Locate the cell with the specified text and output its (X, Y) center coordinate. 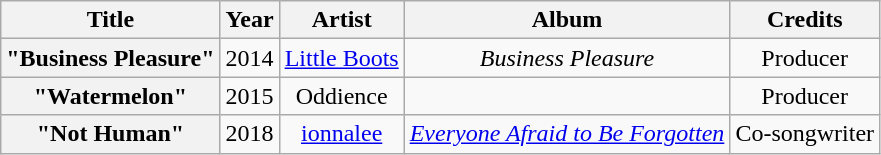
Artist (342, 20)
Year (250, 20)
"Not Human" (110, 134)
Business Pleasure (567, 58)
Oddience (342, 96)
2018 (250, 134)
Co-songwriter (805, 134)
2015 (250, 96)
"Watermelon" (110, 96)
ionnalee (342, 134)
Everyone Afraid to Be Forgotten (567, 134)
Credits (805, 20)
"Business Pleasure" (110, 58)
Little Boots (342, 58)
Title (110, 20)
2014 (250, 58)
Album (567, 20)
